Pinpoint the cell where the given text exists, returning its [X, Y] midpoint coordinate. 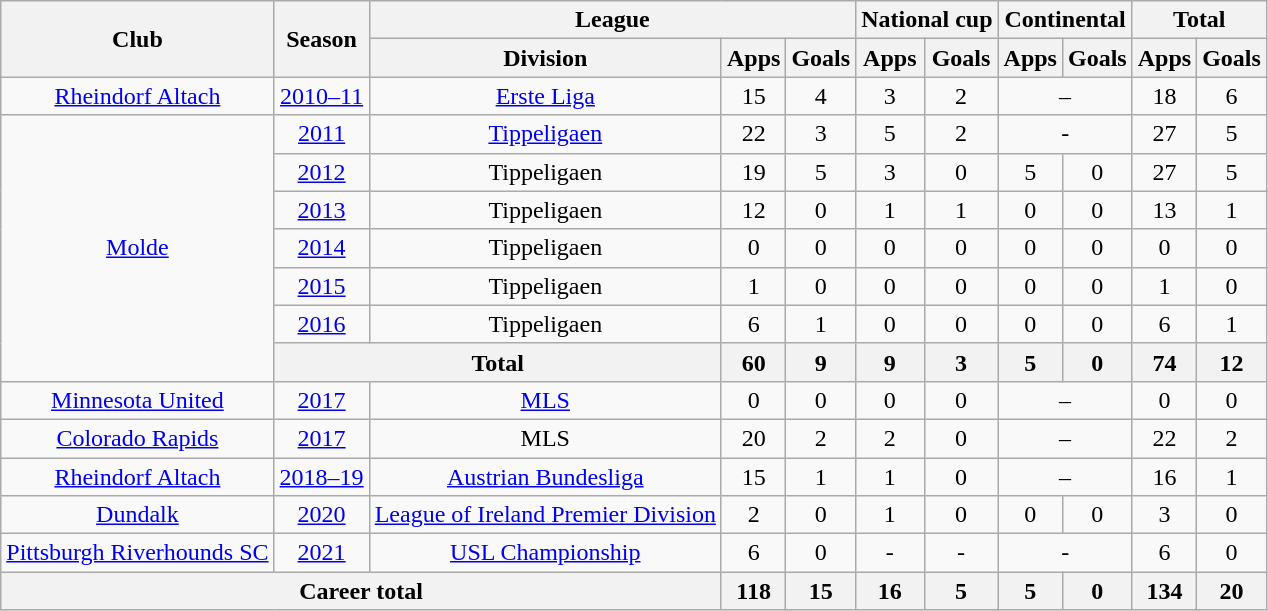
Austrian Bundesliga [545, 477]
Molde [138, 248]
Club [138, 39]
2018–19 [322, 477]
Continental [1065, 20]
Dundalk [138, 515]
134 [1164, 591]
National cup [927, 20]
2010–11 [322, 96]
2021 [322, 553]
USL Championship [545, 553]
2020 [322, 515]
2011 [322, 134]
Colorado Rapids [138, 438]
Erste Liga [545, 96]
2014 [322, 248]
2015 [322, 286]
2013 [322, 210]
4 [821, 96]
19 [753, 172]
Minnesota United [138, 400]
Season [322, 39]
118 [753, 591]
74 [1164, 362]
Division [545, 58]
2012 [322, 172]
League of Ireland Premier Division [545, 515]
Pittsburgh Riverhounds SC [138, 553]
18 [1164, 96]
13 [1164, 210]
2016 [322, 324]
Career total [362, 591]
League [612, 20]
60 [753, 362]
